Detect which cell encompasses the target text, then output its [x, y] center coordinate. 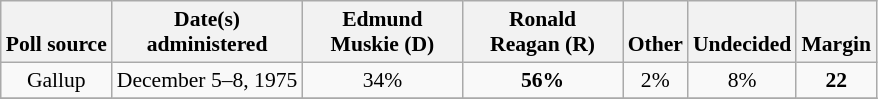
34% [382, 80]
8% [742, 80]
Undecided [742, 32]
22 [836, 80]
Margin [836, 32]
56% [542, 80]
Gallup [56, 80]
2% [656, 80]
December 5–8, 1975 [208, 80]
Poll source [56, 32]
EdmundMuskie (D) [382, 32]
RonaldReagan (R) [542, 32]
Other [656, 32]
Date(s)administered [208, 32]
